Extract the (x, y) coordinate from the center of the cell holding the provided text.  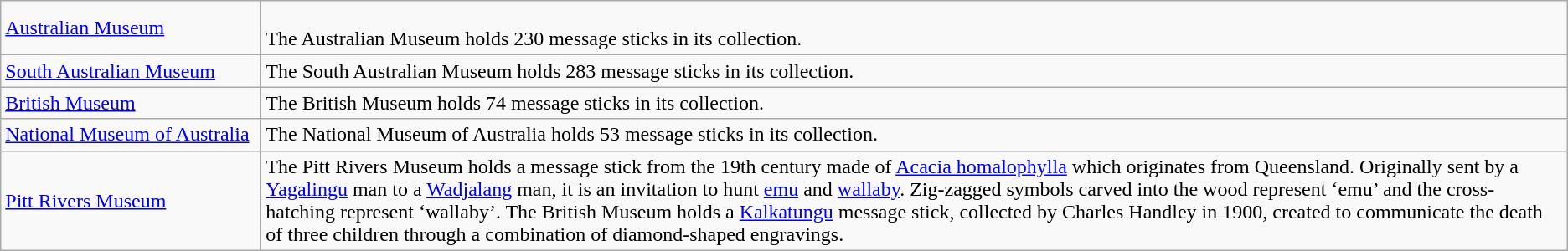
National Museum of Australia (131, 135)
Pitt Rivers Museum (131, 201)
British Museum (131, 103)
Australian Museum (131, 28)
The National Museum of Australia holds 53 message sticks in its collection. (915, 135)
South Australian Museum (131, 71)
The South Australian Museum holds 283 message sticks in its collection. (915, 71)
The British Museum holds 74 message sticks in its collection. (915, 103)
The Australian Museum holds 230 message sticks in its collection. (915, 28)
